Extract the [x, y] coordinate from the center of the cell holding the provided text.  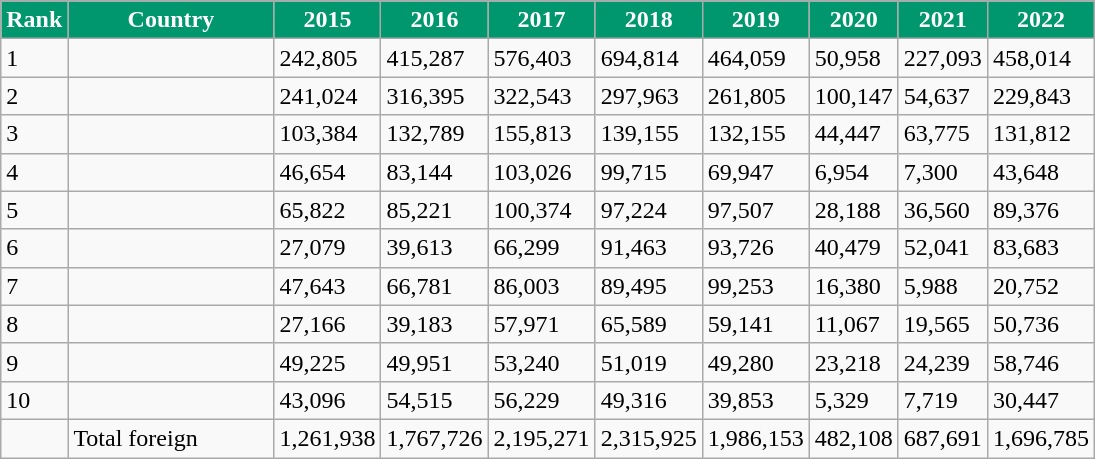
44,447 [854, 134]
66,299 [542, 248]
30,447 [1040, 400]
53,240 [542, 362]
103,026 [542, 172]
227,093 [942, 58]
1,986,153 [756, 438]
52,041 [942, 248]
132,789 [434, 134]
24,239 [942, 362]
3 [34, 134]
83,683 [1040, 248]
4 [34, 172]
51,019 [648, 362]
63,775 [942, 134]
322,543 [542, 96]
576,403 [542, 58]
40,479 [854, 248]
2021 [942, 20]
5,329 [854, 400]
316,395 [434, 96]
97,507 [756, 210]
50,958 [854, 58]
16,380 [854, 286]
Country [171, 20]
91,463 [648, 248]
20,752 [1040, 286]
1,261,938 [328, 438]
297,963 [648, 96]
99,253 [756, 286]
687,691 [942, 438]
132,155 [756, 134]
6,954 [854, 172]
229,843 [1040, 96]
97,224 [648, 210]
28,188 [854, 210]
2022 [1040, 20]
57,971 [542, 324]
58,746 [1040, 362]
9 [34, 362]
49,316 [648, 400]
464,059 [756, 58]
36,560 [942, 210]
5 [34, 210]
8 [34, 324]
2017 [542, 20]
39,183 [434, 324]
Rank [34, 20]
66,781 [434, 286]
100,374 [542, 210]
56,229 [542, 400]
458,014 [1040, 58]
83,144 [434, 172]
50,736 [1040, 324]
2,315,925 [648, 438]
2015 [328, 20]
7 [34, 286]
Total foreign [171, 438]
100,147 [854, 96]
103,384 [328, 134]
2019 [756, 20]
2020 [854, 20]
89,376 [1040, 210]
65,822 [328, 210]
47,643 [328, 286]
49,951 [434, 362]
65,589 [648, 324]
27,166 [328, 324]
93,726 [756, 248]
43,096 [328, 400]
1 [34, 58]
46,654 [328, 172]
7,719 [942, 400]
39,853 [756, 400]
7,300 [942, 172]
241,024 [328, 96]
1,696,785 [1040, 438]
19,565 [942, 324]
54,515 [434, 400]
139,155 [648, 134]
86,003 [542, 286]
10 [34, 400]
27,079 [328, 248]
1,767,726 [434, 438]
43,648 [1040, 172]
99,715 [648, 172]
49,225 [328, 362]
5,988 [942, 286]
261,805 [756, 96]
694,814 [648, 58]
39,613 [434, 248]
69,947 [756, 172]
482,108 [854, 438]
54,637 [942, 96]
415,287 [434, 58]
6 [34, 248]
2016 [434, 20]
11,067 [854, 324]
242,805 [328, 58]
2,195,271 [542, 438]
49,280 [756, 362]
2018 [648, 20]
131,812 [1040, 134]
23,218 [854, 362]
155,813 [542, 134]
59,141 [756, 324]
85,221 [434, 210]
89,495 [648, 286]
2 [34, 96]
